Search for the cell housing the specified text and yield its (x, y) center coordinate. 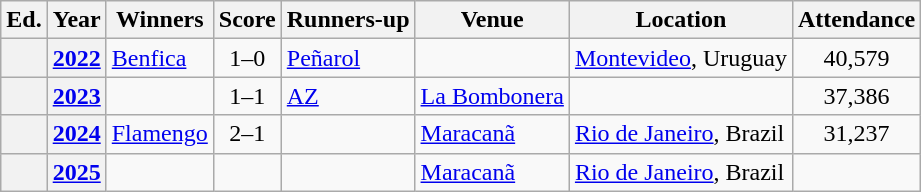
Score (247, 20)
Venue (492, 20)
Montevideo, Uruguay (680, 58)
Flamengo (160, 134)
1–1 (247, 96)
2024 (76, 134)
2–1 (247, 134)
2023 (76, 96)
Attendance (856, 20)
Location (680, 20)
40,579 (856, 58)
Year (76, 20)
1–0 (247, 58)
Runners-up (348, 20)
31,237 (856, 134)
AZ (348, 96)
Winners (160, 20)
2025 (76, 172)
2022 (76, 58)
Ed. (24, 20)
37,386 (856, 96)
Benfica (160, 58)
Peñarol (348, 58)
La Bombonera (492, 96)
